Detect which cell encompasses the target text, then output its (x, y) center coordinate. 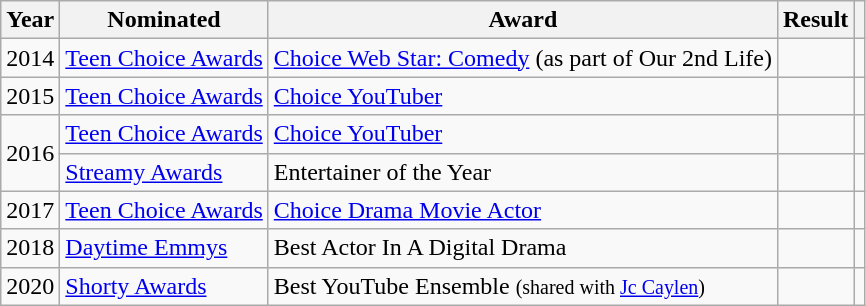
Result (815, 20)
Best Actor In A Digital Drama (522, 248)
Year (30, 20)
2018 (30, 248)
2016 (30, 153)
Entertainer of the Year (522, 172)
2017 (30, 210)
2014 (30, 58)
Nominated (164, 20)
Choice Drama Movie Actor (522, 210)
Choice Web Star: Comedy (as part of Our 2nd Life) (522, 58)
Daytime Emmys (164, 248)
2015 (30, 96)
Streamy Awards (164, 172)
Award (522, 20)
Shorty Awards (164, 286)
Best YouTube Ensemble (shared with Jc Caylen) (522, 286)
2020 (30, 286)
